Return the [X, Y] coordinate for the center point of the cell that contains the specified text.  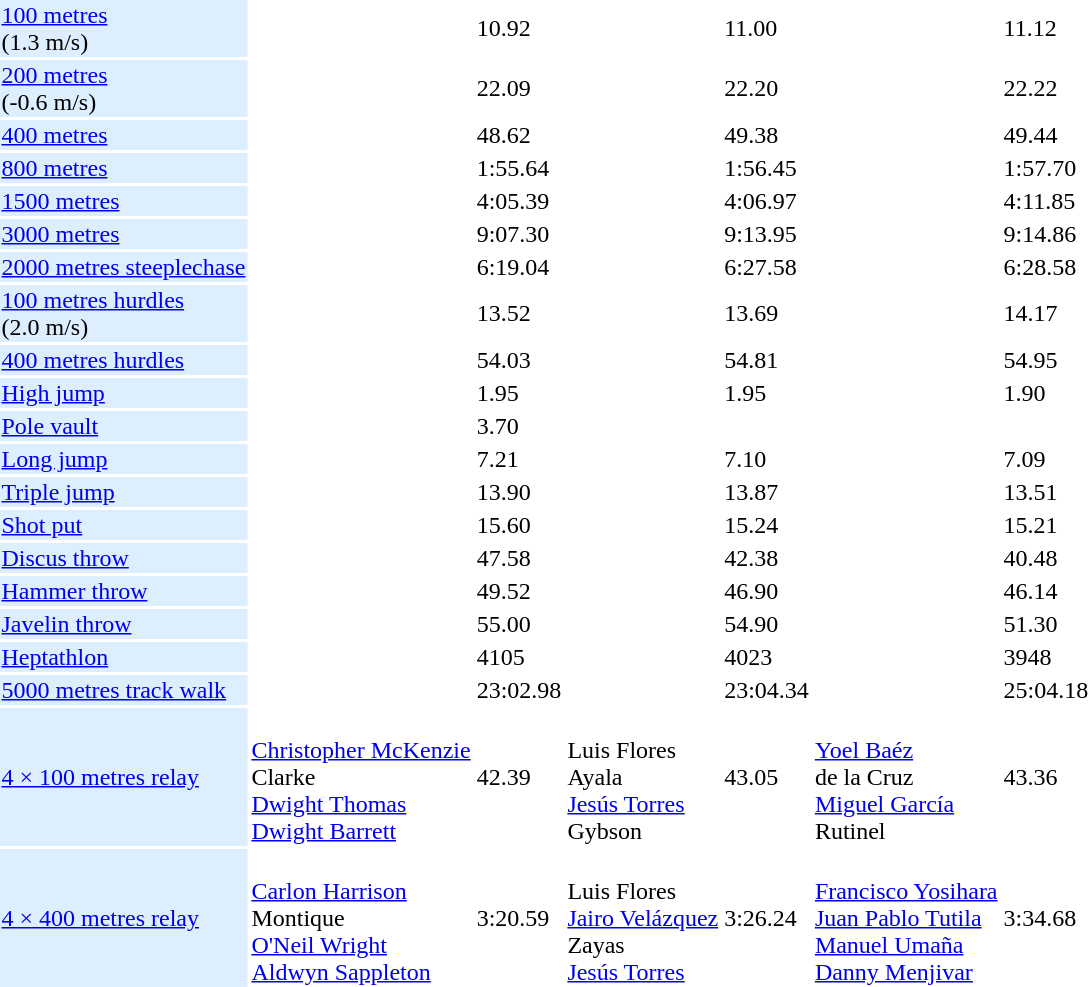
43.05 [767, 777]
13.69 [767, 314]
54.90 [767, 624]
Carlon Harrison Montique O'Neil Wright Aldwyn Sappleton [361, 918]
15.60 [519, 525]
Shot put [124, 525]
1:55.64 [519, 168]
3:20.59 [519, 918]
22.09 [519, 88]
Triple jump [124, 492]
100 metres hurdles (2.0 m/s) [124, 314]
Discus throw [124, 558]
4 × 400 metres relay [124, 918]
42.38 [767, 558]
4:05.39 [519, 201]
800 metres [124, 168]
23:04.34 [767, 690]
3:26.24 [767, 918]
4 × 100 metres relay [124, 777]
7.21 [519, 459]
48.62 [519, 135]
13.90 [519, 492]
200 metres (-0.6 m/s) [124, 88]
1500 metres [124, 201]
Pole vault [124, 426]
47.58 [519, 558]
4105 [519, 657]
22.20 [767, 88]
4023 [767, 657]
1:56.45 [767, 168]
4:06.97 [767, 201]
54.81 [767, 360]
3000 metres [124, 234]
46.90 [767, 591]
7.10 [767, 459]
11.00 [767, 28]
100 metres (1.3 m/s) [124, 28]
6:19.04 [519, 267]
13.87 [767, 492]
400 metres hurdles [124, 360]
Javelin throw [124, 624]
9:13.95 [767, 234]
Christopher McKenzie Clarke Dwight Thomas Dwight Barrett [361, 777]
3.70 [519, 426]
Francisco Yosihara Juan Pablo Tutila Manuel Umaña Danny Menjivar [906, 918]
23:02.98 [519, 690]
9:07.30 [519, 234]
Luis Flores Ayala Jesús Torres Gybson [643, 777]
13.52 [519, 314]
49.38 [767, 135]
Yoel Baéz de la Cruz Miguel García Rutinel [906, 777]
Heptathlon [124, 657]
Hammer throw [124, 591]
10.92 [519, 28]
5000 metres track walk [124, 690]
6:27.58 [767, 267]
54.03 [519, 360]
55.00 [519, 624]
Long jump [124, 459]
42.39 [519, 777]
15.24 [767, 525]
Luis Flores Jairo Velázquez Zayas Jesús Torres [643, 918]
49.52 [519, 591]
High jump [124, 393]
400 metres [124, 135]
2000 metres steeplechase [124, 267]
